Capture the cell that displays the provided text and extract its (X, Y) central coordinate. 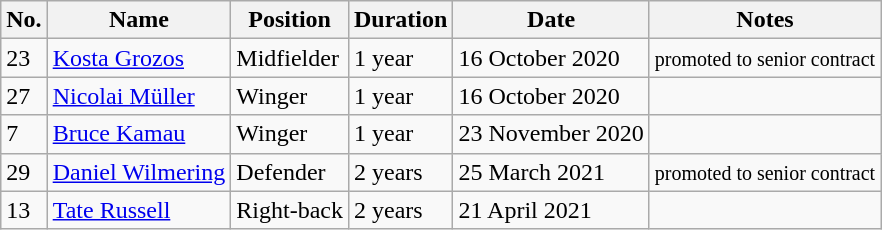
No. (24, 20)
Tate Russell (139, 210)
Bruce Kamau (139, 134)
Daniel Wilmering (139, 172)
25 March 2021 (551, 172)
Date (551, 20)
29 (24, 172)
27 (24, 96)
Nicolai Müller (139, 96)
23 (24, 58)
Defender (290, 172)
Right-back (290, 210)
21 April 2021 (551, 210)
23 November 2020 (551, 134)
Position (290, 20)
Duration (400, 20)
Kosta Grozos (139, 58)
7 (24, 134)
Midfielder (290, 58)
Name (139, 20)
13 (24, 210)
Notes (764, 20)
